Extract the (x, y) coordinate from the center of the cell holding the provided text.  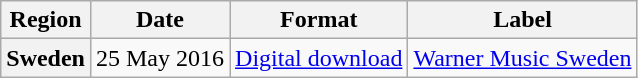
Label (522, 20)
Format (319, 20)
Digital download (319, 58)
Region (46, 20)
Date (160, 20)
25 May 2016 (160, 58)
Warner Music Sweden (522, 58)
Sweden (46, 58)
